Output the (X, Y) coordinate of the center of the cell containing the given text.  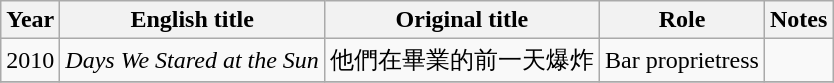
他們在畢業的前一天爆炸 (462, 60)
2010 (30, 60)
Original title (462, 20)
Notes (798, 20)
Year (30, 20)
Bar proprietress (682, 60)
Role (682, 20)
English title (192, 20)
Days We Stared at the Sun (192, 60)
